Extract the [x, y] coordinate from the center of the cell holding the provided text.  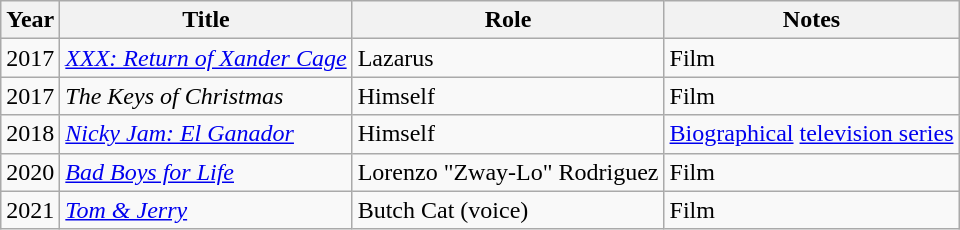
Title [206, 20]
Role [508, 20]
Tom & Jerry [206, 210]
Lorenzo "Zway-Lo" Rodriguez [508, 172]
2018 [30, 134]
Biographical television series [812, 134]
2020 [30, 172]
Year [30, 20]
Notes [812, 20]
The Keys of Christmas [206, 96]
2021 [30, 210]
Nicky Jam: El Ganador [206, 134]
XXX: Return of Xander Cage [206, 58]
Lazarus [508, 58]
Butch Cat (voice) [508, 210]
Bad Boys for Life [206, 172]
